Find where the given text appears and provide that cell's center as [X, Y] coordinate. 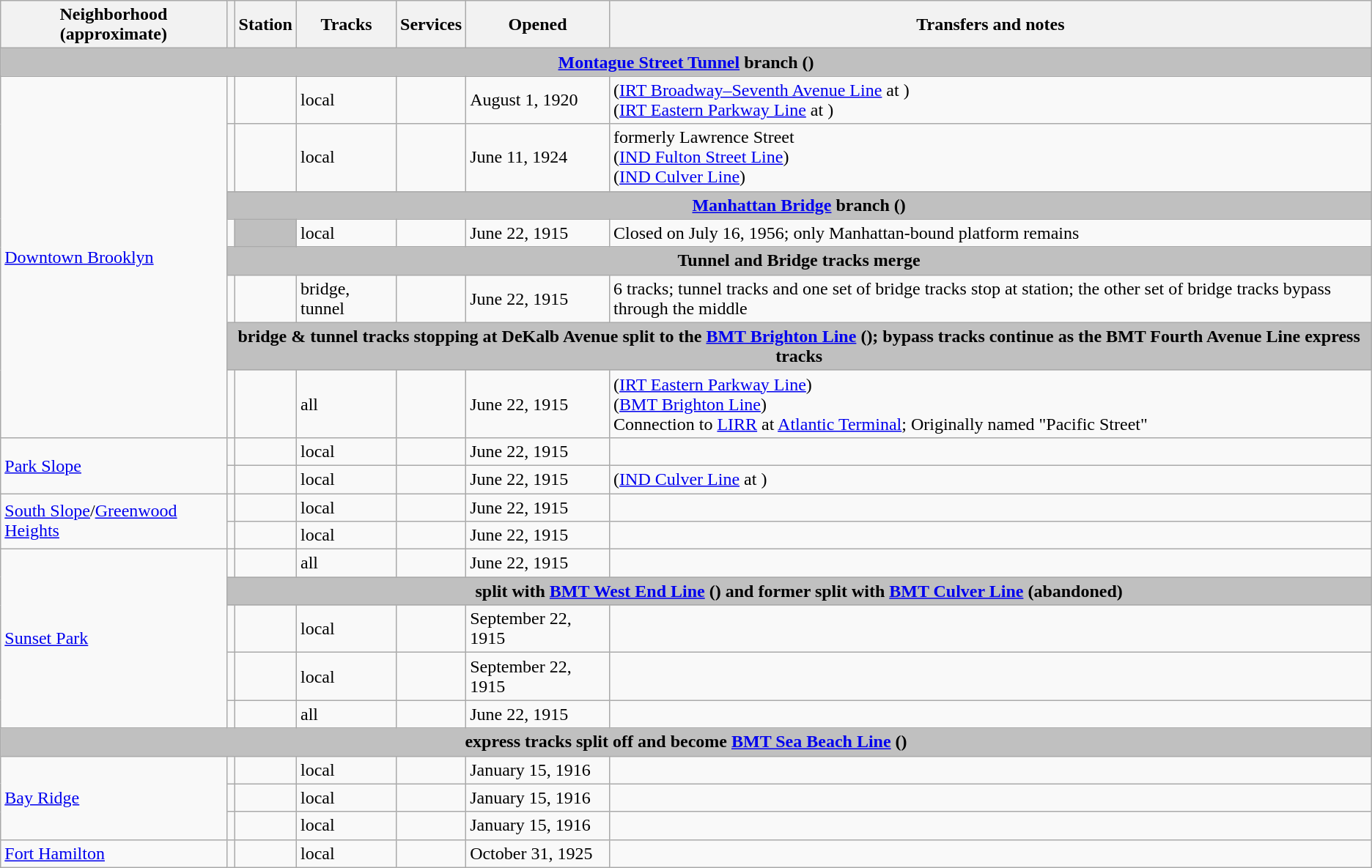
Bay Ridge [114, 798]
Services [431, 25]
Opened [538, 25]
Transfers and notes [991, 25]
South Slope/Greenwood Heights [114, 522]
Manhattan Bridge branch () [799, 205]
June 11, 1924 [538, 157]
(IRT Eastern Parkway Line) (BMT Brighton Line)Connection to LIRR at Atlantic Terminal; Originally named "Pacific Street" [991, 404]
October 31, 1925 [538, 853]
6 tracks; tunnel tracks and one set of bridge tracks stop at station; the other set of bridge tracks bypass through the middle [991, 299]
Sunset Park [114, 639]
Closed on July 16, 1956; only Manhattan-bound platform remains [991, 233]
bridge, tunnel [347, 299]
Fort Hamilton [114, 853]
August 1, 1920 [538, 100]
Park Slope [114, 465]
formerly Lawrence Street (IND Fulton Street Line) (IND Culver Line) [991, 157]
Tracks [347, 25]
Tunnel and Bridge tracks merge [799, 261]
Neighborhood(approximate) [114, 25]
(IND Culver Line at ) [991, 479]
express tracks split off and become BMT Sea Beach Line () [686, 742]
Station [265, 25]
(IRT Broadway–Seventh Avenue Line at ) (IRT Eastern Parkway Line at ) [991, 100]
Montague Street Tunnel branch () [686, 62]
split with BMT West End Line () and former split with BMT Culver Line (abandoned) [799, 591]
Downtown Brooklyn [114, 257]
